Return [x, y] of the center of cell containing provided text 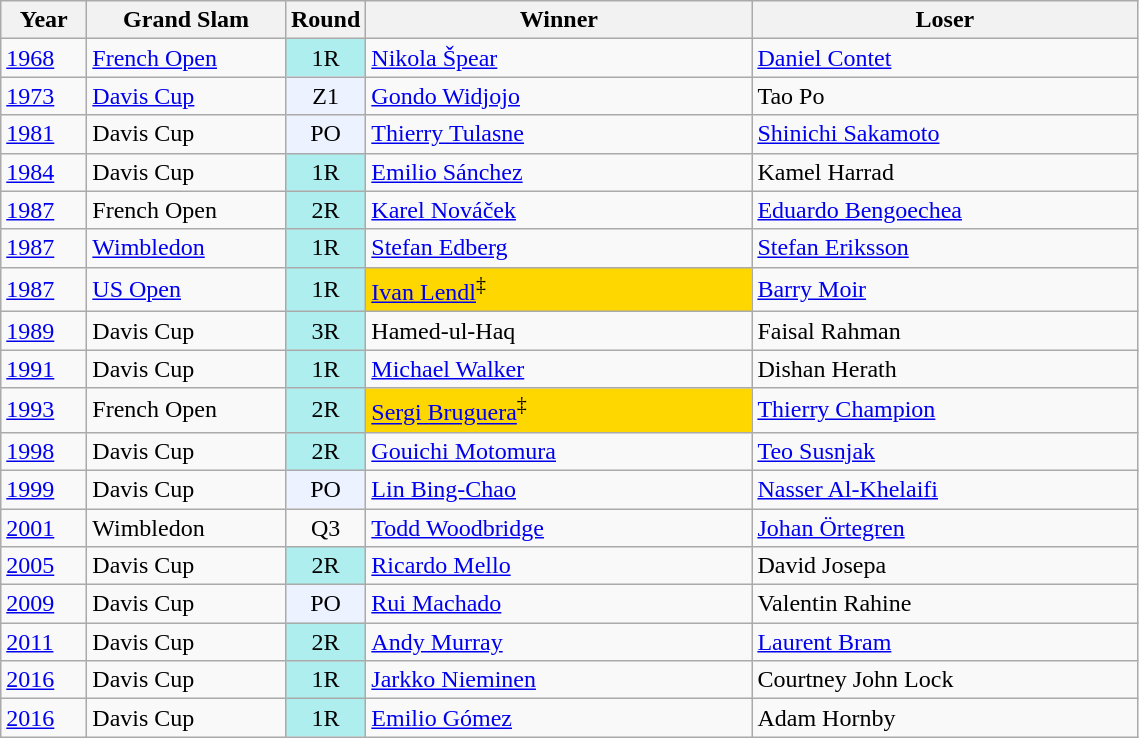
Hamed-ul-Haq [559, 331]
Gondo Widjojo [559, 96]
Tao Po [945, 96]
Jarkko Nieminen [559, 680]
Q3 [325, 528]
Emilio Sánchez [559, 172]
Courtney John Lock [945, 680]
David Josepa [945, 566]
2005 [44, 566]
Kamel Harrad [945, 172]
3R [325, 331]
Adam Hornby [945, 718]
2011 [44, 642]
Thierry Tulasne [559, 134]
Grand Slam [186, 20]
Thierry Champion [945, 410]
Shinichi Sakamoto [945, 134]
Todd Woodbridge [559, 528]
Emilio Gómez [559, 718]
Nasser Al-Khelaifi [945, 489]
Rui Machado [559, 604]
Teo Susnjak [945, 451]
2001 [44, 528]
Z1 [325, 96]
Year [44, 20]
Barry Moir [945, 290]
1998 [44, 451]
Michael Walker [559, 369]
Round [325, 20]
Daniel Contet [945, 58]
1993 [44, 410]
1999 [44, 489]
Loser [945, 20]
Johan Örtegren [945, 528]
Nikola Špear [559, 58]
1981 [44, 134]
1991 [44, 369]
Winner [559, 20]
Ivan Lendl‡ [559, 290]
Gouichi Motomura [559, 451]
US Open [186, 290]
1984 [44, 172]
1973 [44, 96]
Lin Bing-Chao [559, 489]
Faisal Rahman [945, 331]
Andy Murray [559, 642]
1989 [44, 331]
Laurent Bram [945, 642]
Valentin Rahine [945, 604]
2009 [44, 604]
Karel Nováček [559, 210]
1968 [44, 58]
Ricardo Mello [559, 566]
Stefan Eriksson [945, 248]
Sergi Bruguera‡ [559, 410]
Eduardo Bengoechea [945, 210]
Dishan Herath [945, 369]
Stefan Edberg [559, 248]
